For the text-containing cell, return its midpoint in [X, Y] coordinate format. 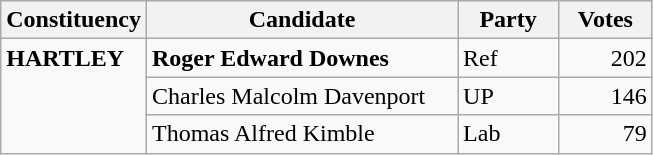
Candidate [302, 20]
UP [508, 96]
79 [606, 134]
Thomas Alfred Kimble [302, 134]
Party [508, 20]
Charles Malcolm Davenport [302, 96]
202 [606, 58]
Ref [508, 58]
146 [606, 96]
Votes [606, 20]
Lab [508, 134]
HARTLEY [74, 96]
Constituency [74, 20]
Roger Edward Downes [302, 58]
